Search for the cell housing the specified text and yield its [X, Y] center coordinate. 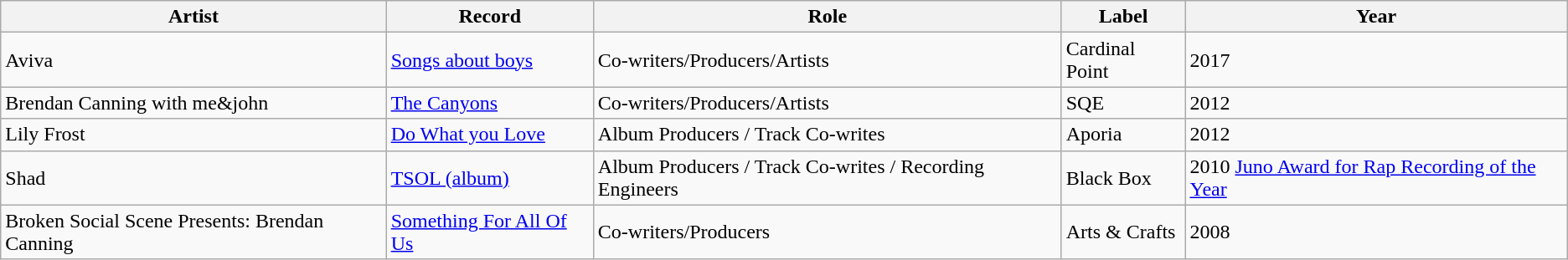
Album Producers / Track Co-writes / Recording Engineers [828, 177]
The Canyons [489, 103]
Lily Frost [193, 135]
Aporia [1123, 135]
Arts & Crafts [1123, 232]
2008 [1376, 232]
Something For All Of Us [489, 232]
SQE [1123, 103]
Brendan Canning with me&john [193, 103]
Album Producers / Track Co-writes [828, 135]
2017 [1376, 60]
Black Box [1123, 177]
Songs about boys [489, 60]
Year [1376, 17]
Aviva [193, 60]
Role [828, 17]
Do What you Love [489, 135]
Record [489, 17]
Label [1123, 17]
Cardinal Point [1123, 60]
Co-writers/Producers [828, 232]
Shad [193, 177]
Artist [193, 17]
2010 Juno Award for Rap Recording of the Year [1376, 177]
TSOL (album) [489, 177]
Broken Social Scene Presents: Brendan Canning [193, 232]
